Pinpoint the cell where the given text exists, returning its [X, Y] midpoint coordinate. 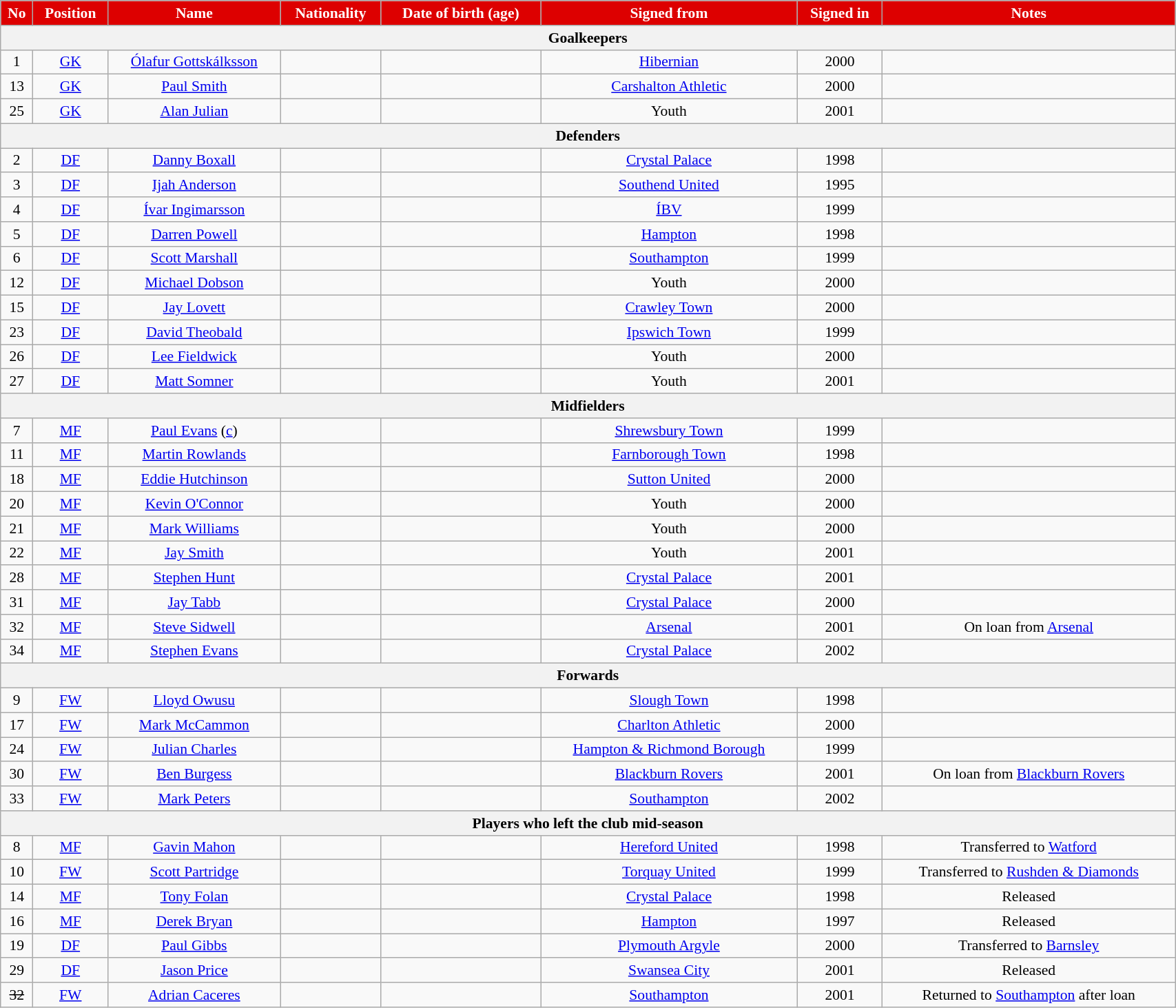
Michael Dobson [194, 283]
Signed in [840, 13]
Players who left the club mid-season [588, 823]
Ipswich Town [669, 332]
9 [17, 701]
Ólafur Gottskálksson [194, 62]
13 [17, 87]
Jay Tabb [194, 602]
Torquay United [669, 872]
Paul Smith [194, 87]
Notes [1029, 13]
18 [17, 480]
Goalkeepers [588, 38]
10 [17, 872]
Mark Williams [194, 528]
Stephen Evans [194, 651]
Darren Powell [194, 234]
1 [17, 62]
33 [17, 799]
28 [17, 578]
Signed from [669, 13]
25 [17, 112]
15 [17, 308]
Name [194, 13]
On loan from Blackburn Rovers [1029, 774]
12 [17, 283]
Tony Folan [194, 897]
David Theobald [194, 332]
Charlton Athletic [669, 725]
6 [17, 258]
Stephen Hunt [194, 578]
Date of birth (age) [461, 13]
Scott Partridge [194, 872]
Jason Price [194, 971]
20 [17, 504]
Jay Lovett [194, 308]
Arsenal [669, 627]
26 [17, 357]
Plymouth Argyle [669, 946]
21 [17, 528]
29 [17, 971]
Kevin O'Connor [194, 504]
Hereford United [669, 847]
1997 [840, 921]
Slough Town [669, 701]
4 [17, 209]
Ívar Ingimarsson [194, 209]
Alan Julian [194, 112]
2 [17, 161]
3 [17, 185]
Paul Gibbs [194, 946]
Transferred to Rushden & Diamonds [1029, 872]
Defenders [588, 136]
Carshalton Athletic [669, 87]
Adrian Caceres [194, 995]
Danny Boxall [194, 161]
Matt Somner [194, 382]
On loan from Arsenal [1029, 627]
Sutton United [669, 480]
Derek Bryan [194, 921]
Gavin Mahon [194, 847]
16 [17, 921]
Hibernian [669, 62]
Martin Rowlands [194, 455]
34 [17, 651]
27 [17, 382]
31 [17, 602]
Lee Fieldwick [194, 357]
30 [17, 774]
Farnborough Town [669, 455]
22 [17, 553]
19 [17, 946]
Julian Charles [194, 750]
Nationality [331, 13]
Jay Smith [194, 553]
Mark McCammon [194, 725]
Ben Burgess [194, 774]
Transferred to Watford [1029, 847]
23 [17, 332]
ÍBV [669, 209]
Midfielders [588, 406]
Crawley Town [669, 308]
Ijah Anderson [194, 185]
Swansea City [669, 971]
Blackburn Rovers [669, 774]
Mark Peters [194, 799]
Southend United [669, 185]
Forwards [588, 676]
1995 [840, 185]
Eddie Hutchinson [194, 480]
11 [17, 455]
17 [17, 725]
Steve Sidwell [194, 627]
Transferred to Barnsley [1029, 946]
No [17, 13]
8 [17, 847]
Paul Evans (c) [194, 431]
Position [70, 13]
14 [17, 897]
Shrewsbury Town [669, 431]
Hampton & Richmond Borough [669, 750]
7 [17, 431]
Lloyd Owusu [194, 701]
Returned to Southampton after loan [1029, 995]
24 [17, 750]
5 [17, 234]
Scott Marshall [194, 258]
